Extract the (x, y) coordinate from the center of the cell holding the provided text.  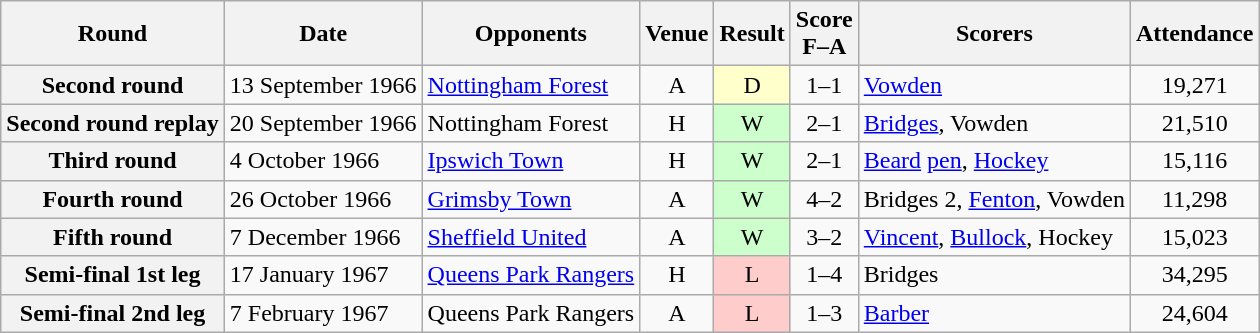
Vowden (994, 85)
3–2 (824, 237)
Sheffield United (531, 237)
4 October 1966 (323, 161)
1–1 (824, 85)
20 September 1966 (323, 123)
Semi-final 2nd leg (113, 313)
D (752, 85)
Venue (677, 34)
Fifth round (113, 237)
Second round (113, 85)
Bridges 2, Fenton, Vowden (994, 199)
17 January 1967 (323, 275)
Ipswich Town (531, 161)
Scorers (994, 34)
Round (113, 34)
7 December 1966 (323, 237)
Vincent, Bullock, Hockey (994, 237)
15,116 (1194, 161)
Grimsby Town (531, 199)
15,023 (1194, 237)
Result (752, 34)
Bridges, Vowden (994, 123)
34,295 (1194, 275)
26 October 1966 (323, 199)
Second round replay (113, 123)
Barber (994, 313)
21,510 (1194, 123)
Third round (113, 161)
11,298 (1194, 199)
Fourth round (113, 199)
Beard pen, Hockey (994, 161)
1–4 (824, 275)
Bridges (994, 275)
Date (323, 34)
7 February 1967 (323, 313)
Semi-final 1st leg (113, 275)
24,604 (1194, 313)
4–2 (824, 199)
Opponents (531, 34)
19,271 (1194, 85)
ScoreF–A (824, 34)
13 September 1966 (323, 85)
1–3 (824, 313)
Attendance (1194, 34)
